Determine the [x, y] coordinate at the center of the cell enclosing the given text.  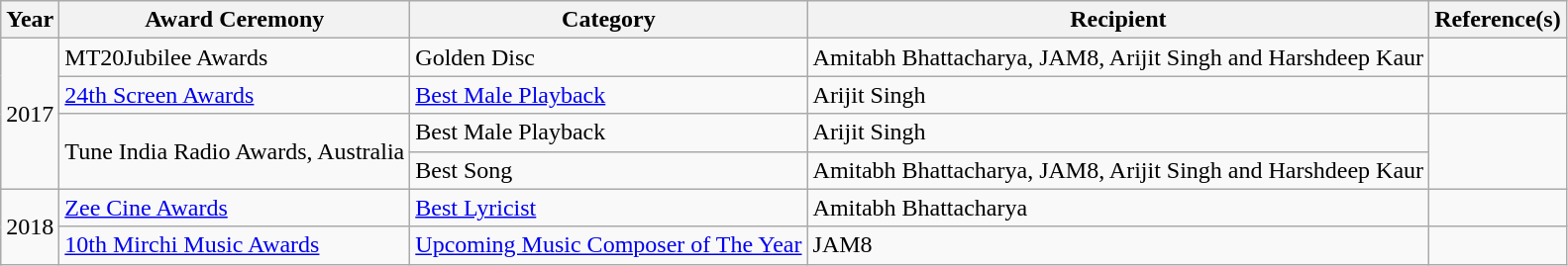
JAM8 [1118, 245]
Upcoming Music Composer of The Year [608, 245]
Reference(s) [1498, 20]
Golden Disc [608, 57]
Amitabh Bhattacharya [1118, 208]
24th Screen Awards [235, 95]
Tune India Radio Awards, Australia [235, 151]
Recipient [1118, 20]
Category [608, 20]
2018 [30, 226]
Zee Cine Awards [235, 208]
Best Lyricist [608, 208]
Best Song [608, 170]
2017 [30, 114]
Award Ceremony [235, 20]
MT20Jubilee Awards [235, 57]
Year [30, 20]
10th Mirchi Music Awards [235, 245]
